Determine the [x, y] coordinate at the center of the cell enclosing the given text.  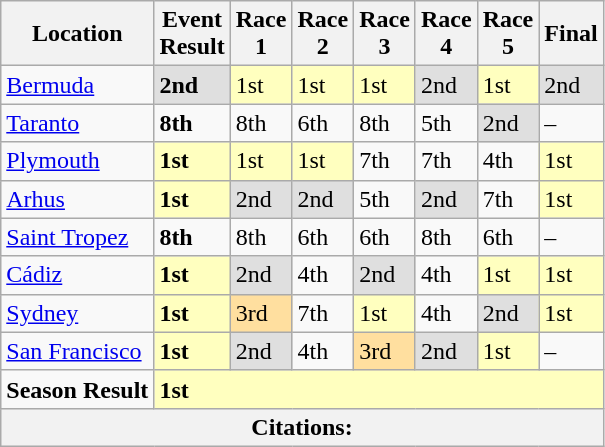
Race1 [261, 34]
Sydney [78, 313]
Race3 [385, 34]
Race5 [508, 34]
Bermuda [78, 85]
Race4 [446, 34]
Race2 [323, 34]
Citations: [302, 427]
Season Result [78, 389]
Final [571, 34]
Taranto [78, 123]
Location [78, 34]
San Francisco [78, 351]
Cádiz [78, 275]
Saint Tropez [78, 237]
Plymouth [78, 161]
Arhus [78, 199]
EventResult [192, 34]
